Return [X, Y] of the center of cell containing provided text 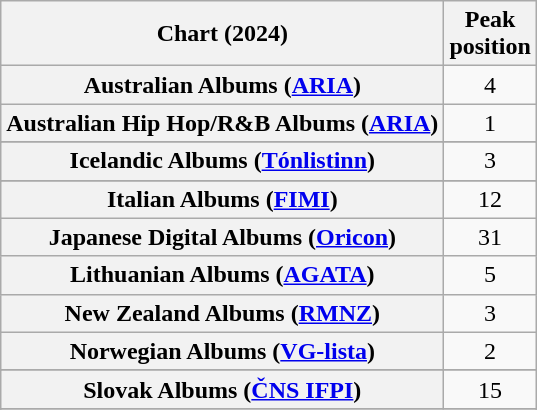
Chart (2024) [222, 34]
Icelandic Albums (Tónlistinn) [222, 161]
31 [490, 237]
12 [490, 199]
Italian Albums (FIMI) [222, 199]
2 [490, 351]
Japanese Digital Albums (Oricon) [222, 237]
Norwegian Albums (VG-lista) [222, 351]
15 [490, 389]
Slovak Albums (ČNS IFPI) [222, 389]
Australian Albums (ARIA) [222, 85]
1 [490, 123]
5 [490, 275]
Peakposition [490, 34]
4 [490, 85]
Australian Hip Hop/R&B Albums (ARIA) [222, 123]
Lithuanian Albums (AGATA) [222, 275]
New Zealand Albums (RMNZ) [222, 313]
